Return the (X, Y) coordinate for the center point of the cell that contains the specified text.  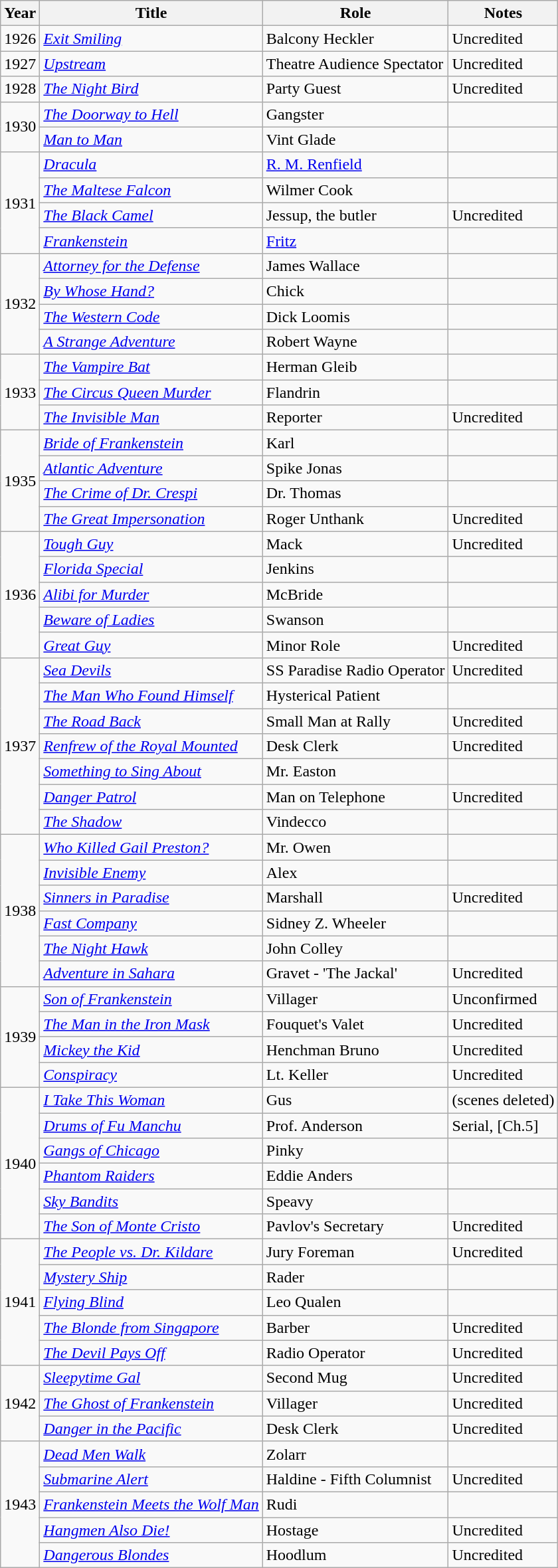
Speavy (355, 1201)
Man to Man (151, 139)
The Son of Monte Cristo (151, 1227)
Prof. Anderson (355, 1126)
1936 (20, 594)
The Night Hawk (151, 948)
Sky Bandits (151, 1201)
The Man Who Found Himself (151, 695)
Haldine - Fifth Columnist (355, 1479)
Rader (355, 1277)
1942 (20, 1403)
1943 (20, 1504)
1941 (20, 1302)
Hysterical Patient (355, 695)
Florida Special (151, 569)
Attorney for the Defense (151, 266)
Radio Operator (355, 1353)
Eddie Anders (355, 1176)
Fritz (355, 240)
Alibi for Murder (151, 594)
Upstream (151, 64)
Lt. Keller (355, 1075)
Theatre Audience Spectator (355, 64)
Danger Patrol (151, 797)
Hoodlum (355, 1555)
Rudi (355, 1504)
John Colley (355, 948)
The Invisible Man (151, 418)
Sea Devils (151, 670)
The Road Back (151, 721)
The Night Bird (151, 89)
Sleepytime Gal (151, 1378)
Second Mug (355, 1378)
Robert Wayne (355, 342)
The Great Impersonation (151, 519)
Flandrin (355, 392)
Notes (504, 13)
1932 (20, 304)
Hangmen Also Die! (151, 1529)
Renfrew of the Royal Mounted (151, 746)
Fouquet's Valet (355, 1024)
Herman Gleib (355, 367)
Pavlov's Secretary (355, 1227)
Mack (355, 544)
Mr. Owen (355, 847)
Reporter (355, 418)
Gangster (355, 114)
The Black Camel (151, 215)
Jury Foreman (355, 1252)
1933 (20, 392)
Jenkins (355, 569)
The Blonde from Singapore (151, 1328)
Mr. Easton (355, 772)
Something to Sing About (151, 772)
Phantom Raiders (151, 1176)
Sinners in Paradise (151, 898)
Year (20, 13)
Submarine Alert (151, 1479)
I Take This Woman (151, 1100)
R. M. Renfield (355, 165)
The Man in the Iron Mask (151, 1024)
Hostage (355, 1529)
Mystery Ship (151, 1277)
Henchman Bruno (355, 1049)
Beware of Ladies (151, 620)
James Wallace (355, 266)
Sidney Z. Wheeler (355, 923)
Small Man at Rally (355, 721)
Title (151, 13)
Man on Telephone (355, 797)
Dr. Thomas (355, 493)
Marshall (355, 898)
The Doorway to Hell (151, 114)
Flying Blind (151, 1302)
Great Guy (151, 645)
Son of Frankenstein (151, 999)
The Devil Pays Off (151, 1353)
1930 (20, 127)
The People vs. Dr. Kildare (151, 1252)
Alex (355, 873)
Balcony Heckler (355, 39)
Gravet - 'The Jackal' (355, 974)
The Shadow (151, 822)
Serial, [Ch.5] (504, 1126)
By Whose Hand? (151, 291)
The Vampire Bat (151, 367)
SS Paradise Radio Operator (355, 670)
Swanson (355, 620)
1935 (20, 481)
The Maltese Falcon (151, 190)
The Western Code (151, 317)
Karl (355, 443)
McBride (355, 594)
Fast Company (151, 923)
Invisible Enemy (151, 873)
The Circus Queen Murder (151, 392)
Frankenstein Meets the Wolf Man (151, 1504)
1939 (20, 1037)
Dick Loomis (355, 317)
1931 (20, 203)
Minor Role (355, 645)
The Ghost of Frankenstein (151, 1403)
Dead Men Walk (151, 1454)
Dracula (151, 165)
Frankenstein (151, 240)
Conspiracy (151, 1075)
Unconfirmed (504, 999)
Zolarr (355, 1454)
Exit Smiling (151, 39)
Party Guest (355, 89)
1940 (20, 1163)
Vint Glade (355, 139)
Roger Unthank (355, 519)
Chick (355, 291)
A Strange Adventure (151, 342)
Dangerous Blondes (151, 1555)
1937 (20, 746)
Bride of Frankenstein (151, 443)
(scenes deleted) (504, 1100)
Drums of Fu Manchu (151, 1126)
Gus (355, 1100)
1926 (20, 39)
Leo Qualen (355, 1302)
Wilmer Cook (355, 190)
Mickey the Kid (151, 1049)
The Crime of Dr. Crespi (151, 493)
Spike Jonas (355, 468)
Barber (355, 1328)
Adventure in Sahara (151, 974)
Vindecco (355, 822)
Role (355, 13)
Danger in the Pacific (151, 1429)
1928 (20, 89)
1938 (20, 911)
Gangs of Chicago (151, 1151)
Tough Guy (151, 544)
Jessup, the butler (355, 215)
1927 (20, 64)
Who Killed Gail Preston? (151, 847)
Pinky (355, 1151)
Atlantic Adventure (151, 468)
